From the cell containing the given text, extract its center point as (X, Y) coordinate. 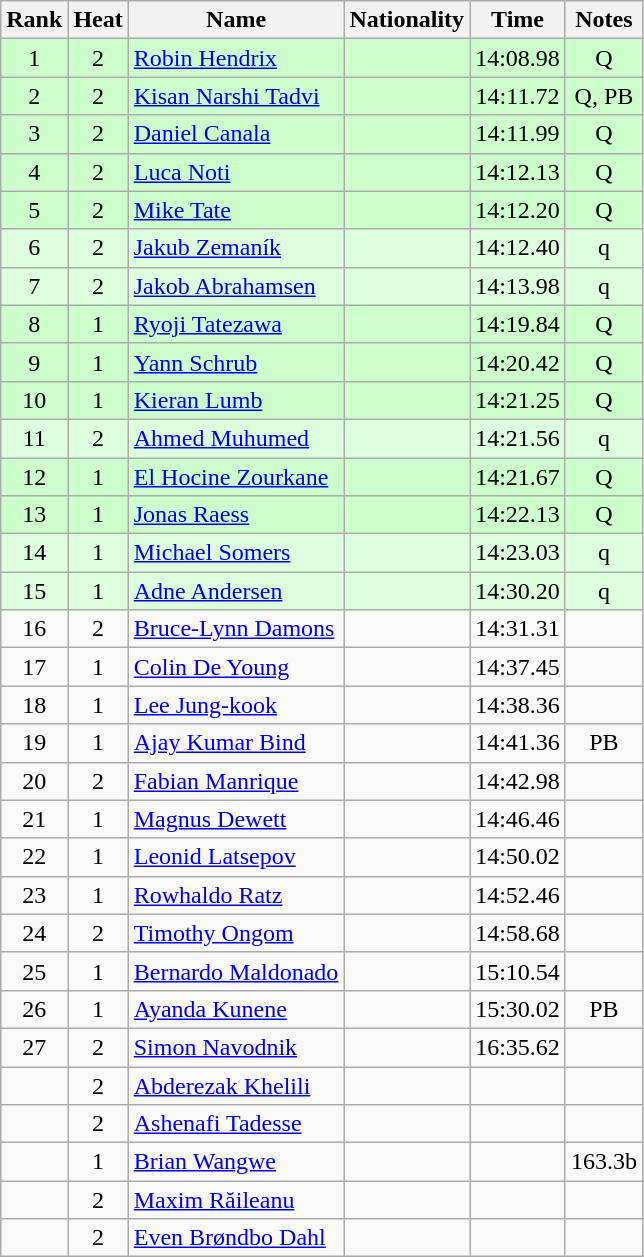
Even Brøndbo Dahl (236, 1238)
14:12.20 (518, 210)
14:19.84 (518, 324)
Bernardo Maldonado (236, 971)
Ayanda Kunene (236, 1009)
27 (34, 1047)
5 (34, 210)
Jakub Zemaník (236, 248)
3 (34, 134)
Rank (34, 20)
Nationality (407, 20)
14:41.36 (518, 743)
Q, PB (604, 96)
14:13.98 (518, 286)
Simon Navodnik (236, 1047)
26 (34, 1009)
Jakob Abrahamsen (236, 286)
163.3b (604, 1162)
14:30.20 (518, 591)
15 (34, 591)
Ryoji Tatezawa (236, 324)
Daniel Canala (236, 134)
14:46.46 (518, 819)
Time (518, 20)
Michael Somers (236, 553)
22 (34, 857)
El Hocine Zourkane (236, 477)
14:08.98 (518, 58)
Kisan Narshi Tadvi (236, 96)
Brian Wangwe (236, 1162)
Yann Schrub (236, 362)
23 (34, 895)
14:50.02 (518, 857)
Name (236, 20)
11 (34, 438)
19 (34, 743)
13 (34, 515)
8 (34, 324)
10 (34, 400)
6 (34, 248)
7 (34, 286)
Abderezak Khelili (236, 1085)
9 (34, 362)
Maxim Răileanu (236, 1200)
14:21.25 (518, 400)
14 (34, 553)
14:20.42 (518, 362)
14:31.31 (518, 629)
14:21.56 (518, 438)
Fabian Manrique (236, 781)
Luca Noti (236, 172)
Rowhaldo Ratz (236, 895)
Ahmed Muhumed (236, 438)
20 (34, 781)
Mike Tate (236, 210)
16:35.62 (518, 1047)
14:12.13 (518, 172)
14:37.45 (518, 667)
Heat (98, 20)
Leonid Latsepov (236, 857)
16 (34, 629)
21 (34, 819)
Colin De Young (236, 667)
14:58.68 (518, 933)
14:22.13 (518, 515)
15:30.02 (518, 1009)
15:10.54 (518, 971)
14:11.72 (518, 96)
14:11.99 (518, 134)
Robin Hendrix (236, 58)
Kieran Lumb (236, 400)
Bruce-Lynn Damons (236, 629)
Notes (604, 20)
14:23.03 (518, 553)
24 (34, 933)
4 (34, 172)
Ashenafi Tadesse (236, 1124)
17 (34, 667)
Timothy Ongom (236, 933)
14:52.46 (518, 895)
12 (34, 477)
Ajay Kumar Bind (236, 743)
14:38.36 (518, 705)
Magnus Dewett (236, 819)
14:42.98 (518, 781)
14:12.40 (518, 248)
18 (34, 705)
25 (34, 971)
Jonas Raess (236, 515)
Adne Andersen (236, 591)
14:21.67 (518, 477)
Lee Jung-kook (236, 705)
